For the text-containing cell, return its midpoint in [X, Y] coordinate format. 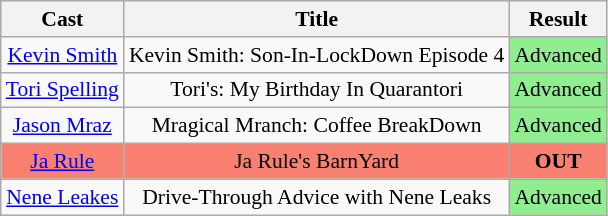
Tori's: My Birthday In Quarantori [316, 90]
Tori Spelling [62, 90]
Cast [62, 19]
Kevin Smith [62, 55]
Ja Rule's BarnYard [316, 162]
Jason Mraz [62, 126]
Result [558, 19]
OUT [558, 162]
Mragical Mranch: Coffee BreakDown [316, 126]
Ja Rule [62, 162]
Drive-Through Advice with Nene Leaks [316, 197]
Kevin Smith: Son-In-LockDown Episode 4 [316, 55]
Nene Leakes [62, 197]
Title [316, 19]
